Capture the cell that displays the provided text and extract its [x, y] central coordinate. 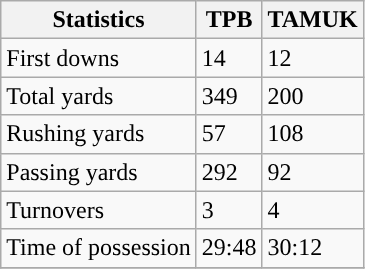
Statistics [99, 20]
Rushing yards [99, 134]
Total yards [99, 96]
92 [312, 172]
57 [229, 134]
108 [312, 134]
Time of possession [99, 248]
Turnovers [99, 210]
292 [229, 172]
3 [229, 210]
14 [229, 58]
4 [312, 210]
First downs [99, 58]
29:48 [229, 248]
Passing yards [99, 172]
TPB [229, 20]
30:12 [312, 248]
12 [312, 58]
TAMUK [312, 20]
200 [312, 96]
349 [229, 96]
